Output the [X, Y] coordinate of the center of the cell containing the given text.  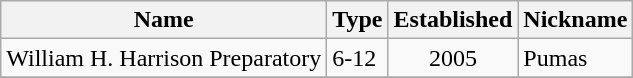
2005 [453, 58]
Pumas [576, 58]
Nickname [576, 20]
Name [164, 20]
6-12 [358, 58]
Type [358, 20]
William H. Harrison Preparatory [164, 58]
Established [453, 20]
